Capture the cell that displays the provided text and extract its [x, y] central coordinate. 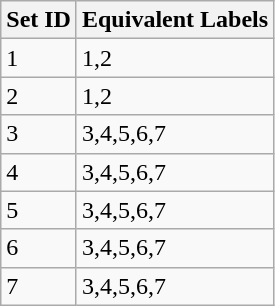
1 [39, 58]
Set ID [39, 20]
5 [39, 210]
4 [39, 172]
7 [39, 286]
6 [39, 248]
2 [39, 96]
3 [39, 134]
Equivalent Labels [174, 20]
